Pinpoint the cell where the given text exists, returning its [X, Y] midpoint coordinate. 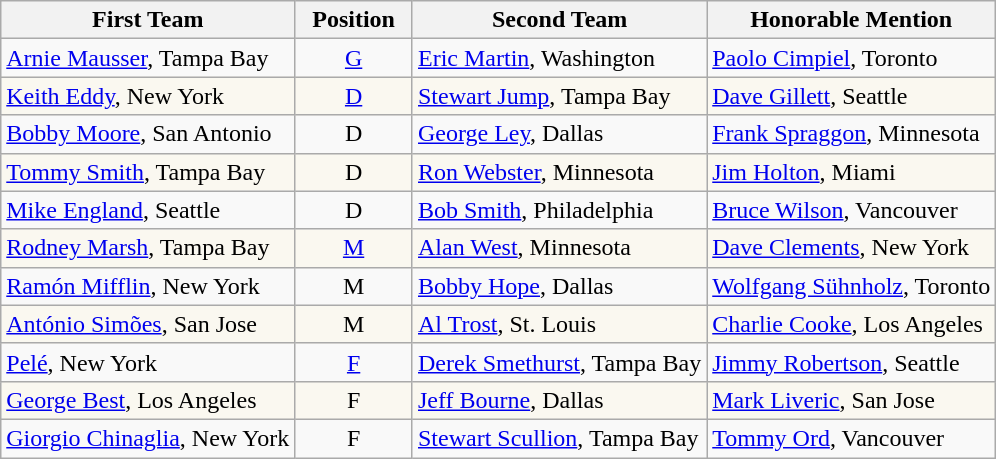
G [354, 58]
Eric Martin, Washington [559, 58]
Stewart Scullion, Tampa Bay [559, 438]
Mike England, Seattle [148, 210]
Derek Smethurst, Tampa Bay [559, 362]
Alan West, Minnesota [559, 248]
Jeff Bourne, Dallas [559, 400]
Ron Webster, Minnesota [559, 172]
Jimmy Robertson, Seattle [852, 362]
António Simões, San Jose [148, 324]
Bob Smith, Philadelphia [559, 210]
Second Team [559, 20]
First Team [148, 20]
Paolo Cimpiel, Toronto [852, 58]
Honorable Mention [852, 20]
Keith Eddy, New York [148, 96]
Arnie Mausser, Tampa Bay [148, 58]
Giorgio Chinaglia, New York [148, 438]
Bruce Wilson, Vancouver [852, 210]
Position [354, 20]
Dave Gillett, Seattle [852, 96]
Ramón Mifflin, New York [148, 286]
Rodney Marsh, Tampa Bay [148, 248]
Al Trost, St. Louis [559, 324]
George Best, Los Angeles [148, 400]
Mark Liveric, San Jose [852, 400]
Stewart Jump, Tampa Bay [559, 96]
Frank Spraggon, Minnesota [852, 134]
Pelé, New York [148, 362]
Tommy Ord, Vancouver [852, 438]
Charlie Cooke, Los Angeles [852, 324]
Wolfgang Sühnholz, Toronto [852, 286]
Tommy Smith, Tampa Bay [148, 172]
Bobby Moore, San Antonio [148, 134]
Dave Clements, New York [852, 248]
Jim Holton, Miami [852, 172]
Bobby Hope, Dallas [559, 286]
George Ley, Dallas [559, 134]
